Determine the [x, y] coordinate at the center of the cell enclosing the given text.  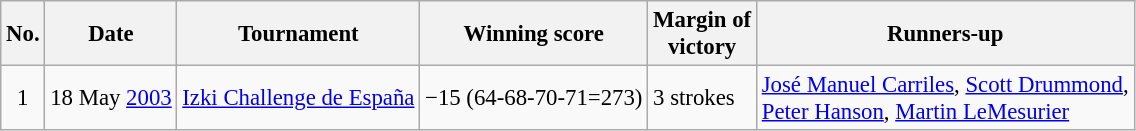
No. [23, 34]
1 [23, 98]
18 May 2003 [111, 98]
Margin ofvictory [702, 34]
Izki Challenge de España [298, 98]
Runners-up [945, 34]
José Manuel Carriles, Scott Drummond, Peter Hanson, Martin LeMesurier [945, 98]
Tournament [298, 34]
Date [111, 34]
Winning score [534, 34]
3 strokes [702, 98]
−15 (64-68-70-71=273) [534, 98]
